From the cell containing the given text, extract its center point as [x, y] coordinate. 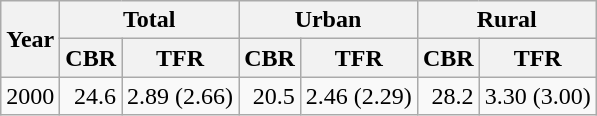
28.2 [448, 96]
Urban [328, 20]
24.6 [91, 96]
20.5 [270, 96]
Rural [506, 20]
2000 [30, 96]
2.46 (2.29) [358, 96]
2.89 (2.66) [180, 96]
Total [150, 20]
3.30 (3.00) [538, 96]
Year [30, 39]
